Find where the given text appears and provide that cell's center as [X, Y] coordinate. 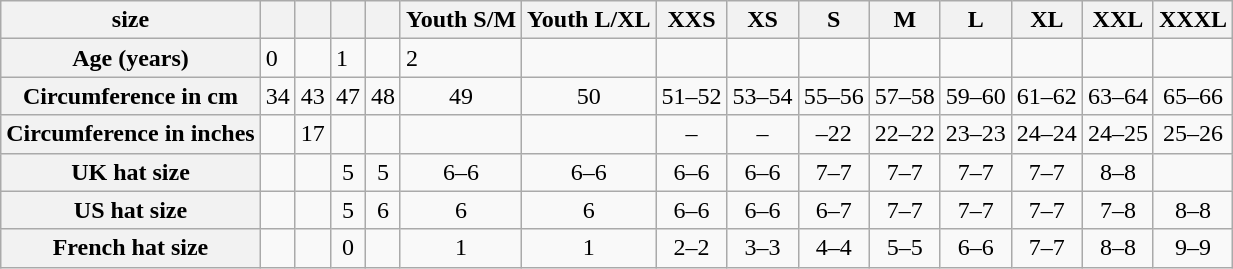
49 [460, 96]
French hat size [130, 248]
63–64 [1118, 96]
UK hat size [130, 172]
Circumference in inches [130, 134]
XL [1046, 20]
48 [382, 96]
34 [278, 96]
51–52 [692, 96]
57–58 [904, 96]
65–66 [1192, 96]
S [834, 20]
Circumference in cm [130, 96]
7–8 [1118, 210]
50 [589, 96]
53–54 [762, 96]
M [904, 20]
23–23 [976, 134]
61–62 [1046, 96]
9–9 [1192, 248]
2–2 [692, 248]
24–24 [1046, 134]
Age (years) [130, 58]
55–56 [834, 96]
Youth S/M [460, 20]
XXXL [1192, 20]
Youth L/XL [589, 20]
size [130, 20]
US hat size [130, 210]
5–5 [904, 248]
4–4 [834, 248]
L [976, 20]
43 [312, 96]
25–26 [1192, 134]
–22 [834, 134]
XXS [692, 20]
XXL [1118, 20]
47 [348, 96]
6–7 [834, 210]
17 [312, 134]
59–60 [976, 96]
22–22 [904, 134]
24–25 [1118, 134]
2 [460, 58]
XS [762, 20]
3–3 [762, 248]
